Determine the [x, y] coordinate at the center of the cell enclosing the given text.  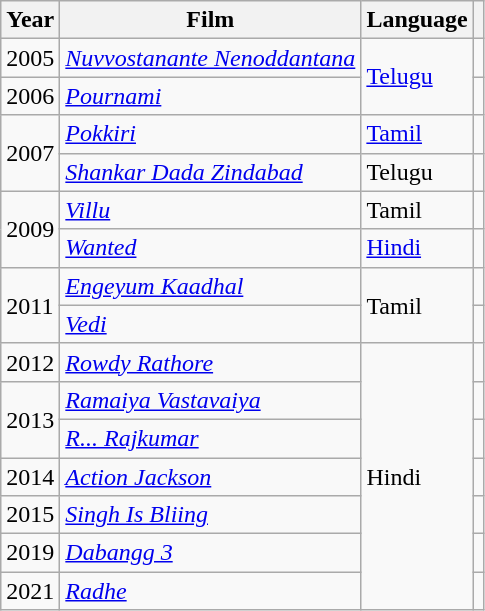
Action Jackson [210, 477]
Villu [210, 210]
Dabangg 3 [210, 553]
2005 [30, 58]
Rowdy Rathore [210, 362]
2015 [30, 515]
2021 [30, 591]
2013 [30, 419]
Singh Is Bliing [210, 515]
2006 [30, 96]
Vedi [210, 324]
Nuvvostanante Nenoddantana [210, 58]
2009 [30, 229]
Ramaiya Vastavaiya [210, 400]
Film [210, 20]
Radhe [210, 591]
Pournami [210, 96]
2014 [30, 477]
Language [417, 20]
Year [30, 20]
Wanted [210, 248]
2012 [30, 362]
2011 [30, 305]
Shankar Dada Zindabad [210, 172]
Engeyum Kaadhal [210, 286]
R... Rajkumar [210, 438]
2019 [30, 553]
Pokkiri [210, 134]
2007 [30, 153]
